Return [X, Y] of the center of cell containing provided text 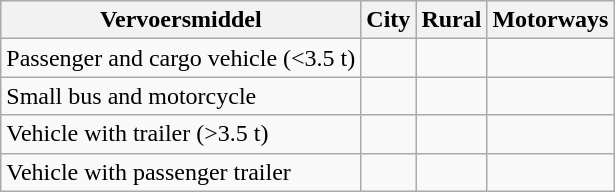
Passenger and cargo vehicle (<3.5 t) [181, 58]
Vehicle with passenger trailer [181, 172]
City [388, 20]
Small bus and motorcycle [181, 96]
Vehicle with trailer (>3.5 t) [181, 134]
Vervoersmiddel [181, 20]
Motorways [550, 20]
Rural [452, 20]
